Extract the [x, y] coordinate from the center of the cell holding the provided text.  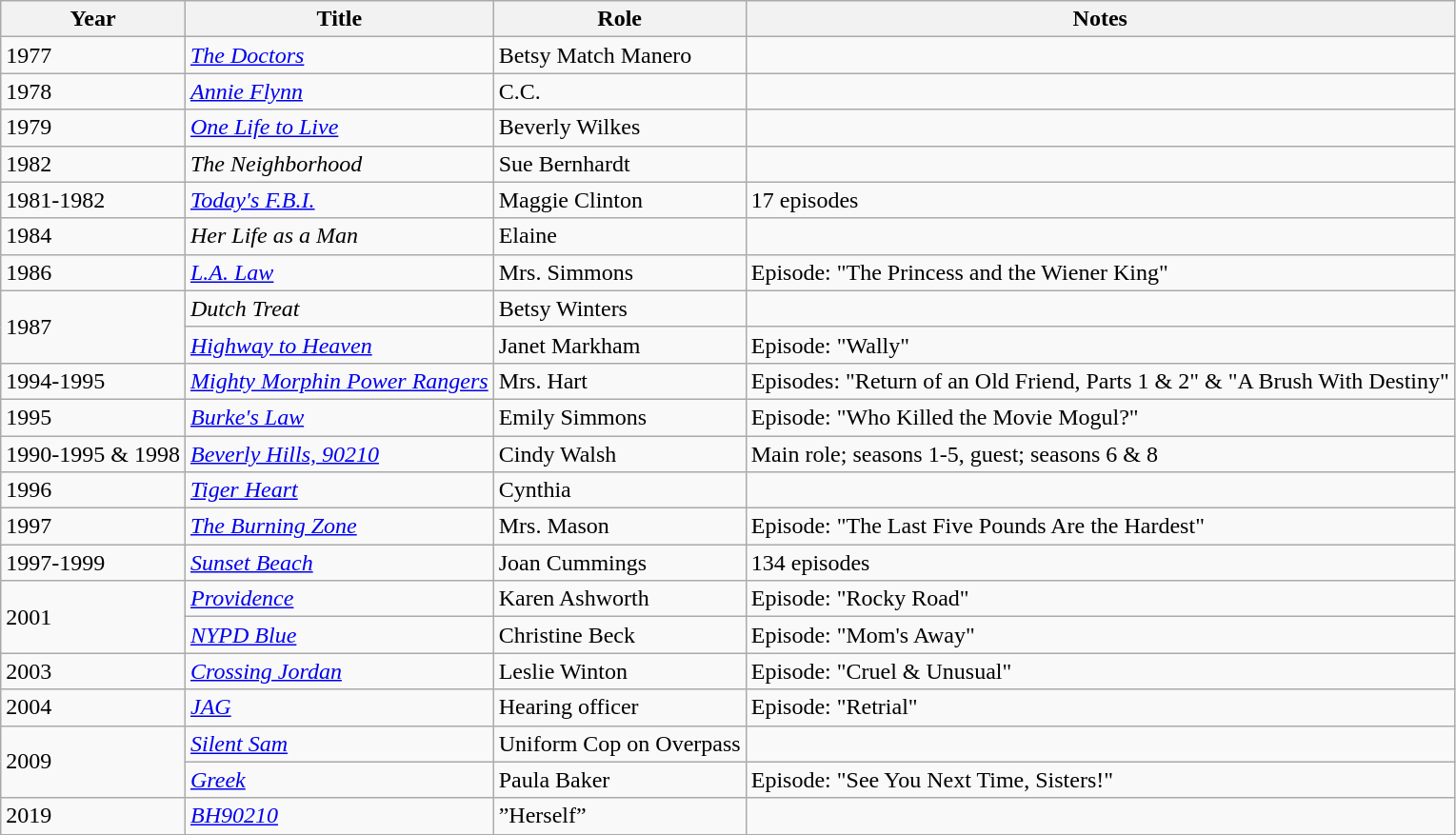
Episode: "Cruel & Unusual" [1100, 671]
Greek [339, 780]
Today's F.B.I. [339, 200]
Betsy Match Manero [619, 55]
2001 [93, 617]
Karen Ashworth [619, 599]
One Life to Live [339, 128]
Episode: "Retrial" [1100, 707]
1981-1982 [93, 200]
1982 [93, 164]
Janet Markham [619, 345]
2004 [93, 707]
Mighty Morphin Power Rangers [339, 381]
C.C. [619, 91]
Beverly Hills, 90210 [339, 454]
Tiger Heart [339, 490]
Title [339, 19]
Episode: "Who Killed the Movie Mogul?" [1100, 417]
Hearing officer [619, 707]
Cindy Walsh [619, 454]
Elaine [619, 236]
Highway to Heaven [339, 345]
1994-1995 [93, 381]
Episode: "See You Next Time, Sisters!" [1100, 780]
BH90210 [339, 816]
1984 [93, 236]
The Burning Zone [339, 527]
NYPD Blue [339, 635]
Episodes: "Return of an Old Friend, Parts 1 & 2" & "A Brush With Destiny" [1100, 381]
JAG [339, 707]
Annie Flynn [339, 91]
The Neighborhood [339, 164]
Role [619, 19]
Christine Beck [619, 635]
1977 [93, 55]
Providence [339, 599]
1996 [93, 490]
1997-1999 [93, 563]
L.A. Law [339, 272]
Sunset Beach [339, 563]
2003 [93, 671]
1986 [93, 272]
Joan Cummings [619, 563]
Episode: "Rocky Road" [1100, 599]
Silent Sam [339, 744]
Paula Baker [619, 780]
17 episodes [1100, 200]
Betsy Winters [619, 308]
Main role; seasons 1-5, guest; seasons 6 & 8 [1100, 454]
1997 [93, 527]
1990-1995 & 1998 [93, 454]
Episode: "Mom's Away" [1100, 635]
”Herself” [619, 816]
134 episodes [1100, 563]
Burke's Law [339, 417]
Dutch Treat [339, 308]
1995 [93, 417]
Cynthia [619, 490]
Beverly Wilkes [619, 128]
Year [93, 19]
Mrs. Simmons [619, 272]
Her Life as a Man [339, 236]
Notes [1100, 19]
1979 [93, 128]
Crossing Jordan [339, 671]
Episode: "The Last Five Pounds Are the Hardest" [1100, 527]
Episode: "Wally" [1100, 345]
2019 [93, 816]
2009 [93, 762]
1987 [93, 327]
Leslie Winton [619, 671]
1978 [93, 91]
Uniform Cop on Overpass [619, 744]
The Doctors [339, 55]
Episode: "The Princess and the Wiener King" [1100, 272]
Sue Bernhardt [619, 164]
Emily Simmons [619, 417]
Mrs. Hart [619, 381]
Maggie Clinton [619, 200]
Mrs. Mason [619, 527]
